Detect which cell encompasses the target text, then output its (x, y) center coordinate. 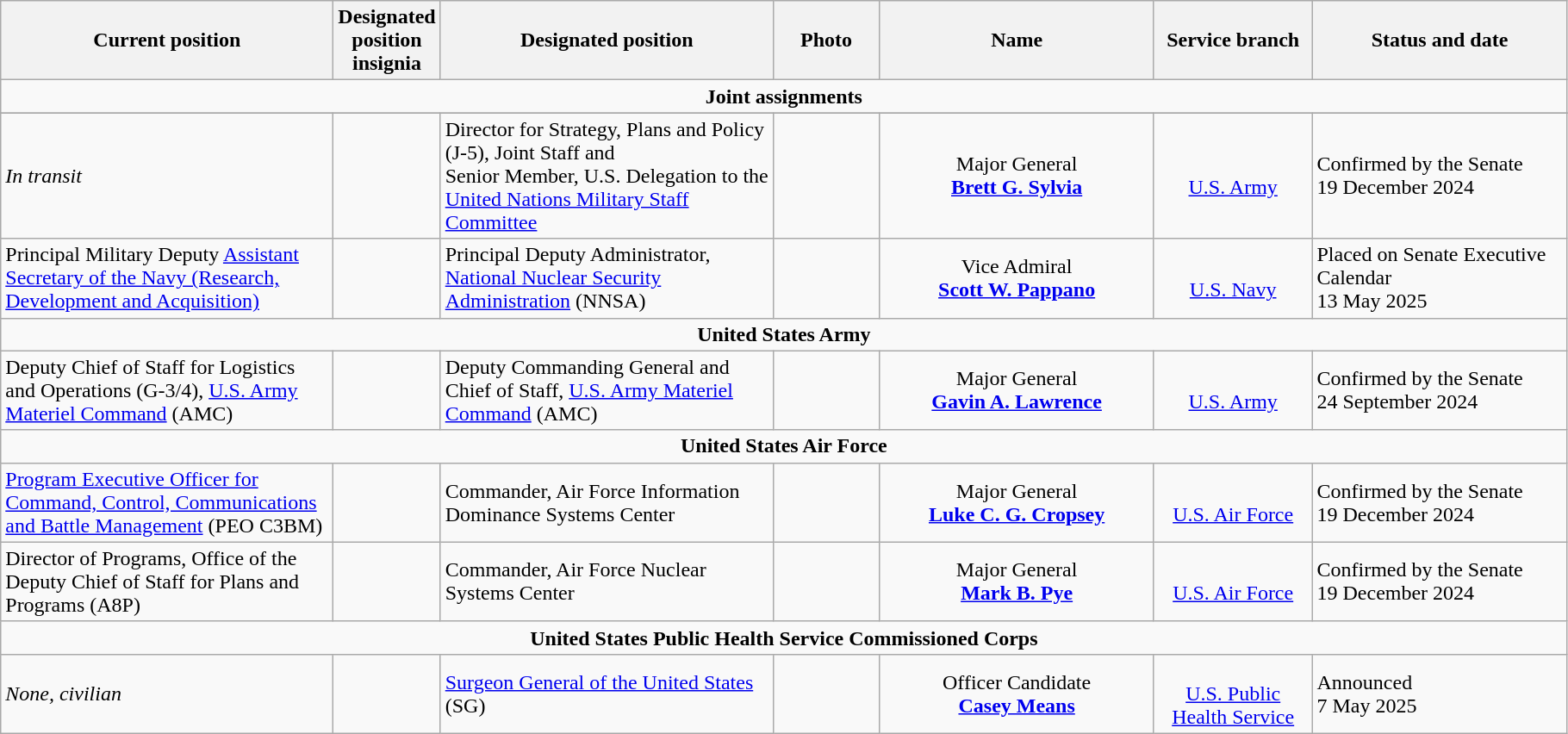
Vice AdmiralScott W. Pappano (1017, 278)
United States Air Force (784, 446)
Major GeneralLuke C. G. Cropsey (1017, 502)
Placed on Senate Executive Calendar13 May 2025 (1440, 278)
Announced7 May 2025 (1440, 694)
Current position (167, 40)
Commander, Air Force Nuclear Systems Center (607, 582)
Commander, Air Force Information Dominance Systems Center (607, 502)
Joint assignments (784, 96)
In transit (167, 176)
Status and date (1440, 40)
United States Army (784, 334)
Major GeneralGavin A. Lawrence (1017, 390)
Major GeneralBrett G. Sylvia (1017, 176)
Director of Programs, Office of the Deputy Chief of Staff for Plans and Programs (A8P) (167, 582)
Designated position (607, 40)
Surgeon General of the United States (SG) (607, 694)
U.S. Public Health Service (1233, 694)
Officer CandidateCasey Means (1017, 694)
Program Executive Officer for Command, Control, Communications and Battle Management (PEO C3BM) (167, 502)
Director for Strategy, Plans and Policy (J-5), Joint Staff andSenior Member, U.S. Delegation to the United Nations Military Staff Committee (607, 176)
Deputy Commanding General and Chief of Staff, U.S. Army Materiel Command (AMC) (607, 390)
United States Public Health Service Commissioned Corps (784, 638)
Designated position insignia (387, 40)
U.S. Navy (1233, 278)
Service branch (1233, 40)
Name (1017, 40)
Principal Military Deputy Assistant Secretary of the Navy (Research, Development and Acquisition) (167, 278)
Deputy Chief of Staff for Logistics and Operations (G-3/4), U.S. Army Materiel Command (AMC) (167, 390)
Major GeneralMark B. Pye (1017, 582)
Principal Deputy Administrator, National Nuclear Security Administration (NNSA) (607, 278)
Photo (826, 40)
Confirmed by the Senate24 September 2024 (1440, 390)
None, civilian (167, 694)
